Detect which cell encompasses the target text, then output its (x, y) center coordinate. 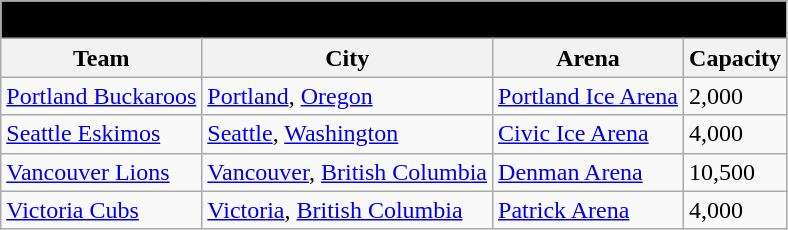
Portland Ice Arena (588, 96)
Capacity (736, 58)
Arena (588, 58)
10,500 (736, 172)
Vancouver Lions (102, 172)
Seattle Eskimos (102, 134)
Civic Ice Arena (588, 134)
Denman Arena (588, 172)
Victoria, British Columbia (348, 210)
Team (102, 58)
Patrick Arena (588, 210)
Victoria Cubs (102, 210)
Vancouver, British Columbia (348, 172)
2,000 (736, 96)
1928–29 Pacific Coast Hockey League (394, 20)
City (348, 58)
Portland Buckaroos (102, 96)
Seattle, Washington (348, 134)
Portland, Oregon (348, 96)
